Pinpoint the cell where the given text exists, returning its [X, Y] midpoint coordinate. 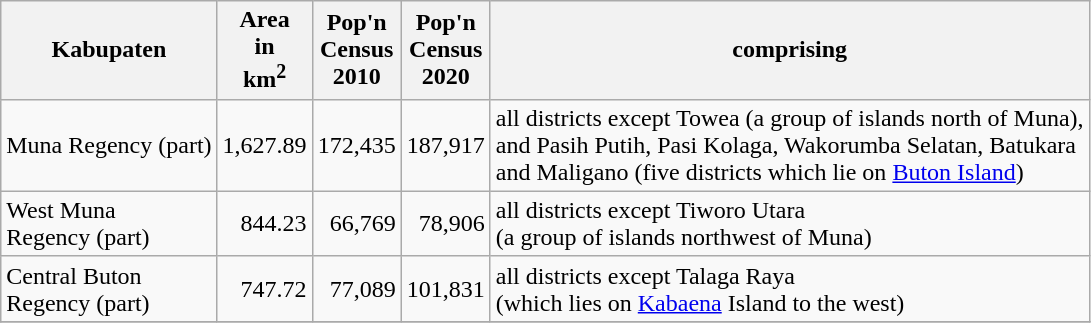
Pop'nCensus2010 [356, 50]
Central Buton Regency (part) [109, 288]
78,906 [446, 224]
Muna Regency (part) [109, 145]
844.23 [264, 224]
West Muna Regency (part) [109, 224]
172,435 [356, 145]
comprising [790, 50]
747.72 [264, 288]
Pop'nCensus2020 [446, 50]
Areain km2 [264, 50]
1,627.89 [264, 145]
all districts except Talaga Raya (which lies on Kabaena Island to the west) [790, 288]
101,831 [446, 288]
187,917 [446, 145]
66,769 [356, 224]
all districts except Tiworo Utara (a group of islands northwest of Muna) [790, 224]
Kabupaten [109, 50]
77,089 [356, 288]
